For the text-containing cell, return its midpoint in (X, Y) coordinate format. 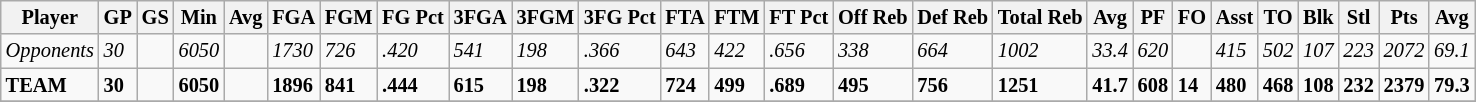
Min (199, 17)
726 (348, 51)
.420 (412, 51)
415 (1234, 51)
Opponents (50, 51)
TO (1278, 17)
1896 (294, 85)
756 (952, 85)
TEAM (50, 85)
.322 (620, 85)
1251 (1040, 85)
541 (480, 51)
Off Reb (872, 17)
3FGA (480, 17)
3FGM (546, 17)
841 (348, 85)
FO (1192, 17)
14 (1192, 85)
3FG Pct (620, 17)
Total Reb (1040, 17)
FGA (294, 17)
Pts (1404, 17)
664 (952, 51)
FTM (736, 17)
Asst (1234, 17)
Blk (1318, 17)
GS (156, 17)
Player (50, 17)
724 (686, 85)
1730 (294, 51)
108 (1318, 85)
495 (872, 85)
FT Pct (798, 17)
FTA (686, 17)
.656 (798, 51)
338 (872, 51)
2072 (1404, 51)
223 (1359, 51)
2379 (1404, 85)
.689 (798, 85)
41.7 (1110, 85)
GP (118, 17)
608 (1153, 85)
1002 (1040, 51)
643 (686, 51)
232 (1359, 85)
33.4 (1110, 51)
499 (736, 85)
422 (736, 51)
615 (480, 85)
69.1 (1452, 51)
Def Reb (952, 17)
Stl (1359, 17)
480 (1234, 85)
620 (1153, 51)
79.3 (1452, 85)
502 (1278, 51)
107 (1318, 51)
.366 (620, 51)
FG Pct (412, 17)
468 (1278, 85)
.444 (412, 85)
FGM (348, 17)
PF (1153, 17)
